Locate the cell with the specified text and output its (x, y) center coordinate. 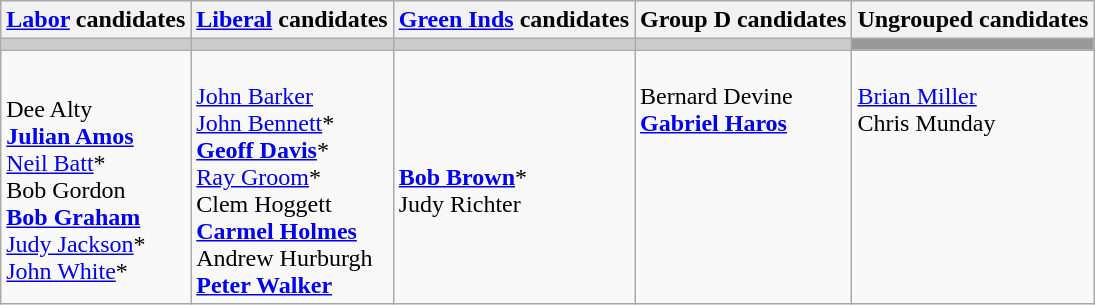
Bob Brown* Judy Richter (514, 177)
Group D candidates (744, 20)
Brian Miller Chris Munday (973, 177)
Green Inds candidates (514, 20)
Bernard Devine Gabriel Haros (744, 177)
John Barker John Bennett* Geoff Davis* Ray Groom* Clem Hoggett Carmel Holmes Andrew Hurburgh Peter Walker (292, 177)
Ungrouped candidates (973, 20)
Labor candidates (96, 20)
Liberal candidates (292, 20)
Dee Alty Julian Amos Neil Batt* Bob Gordon Bob Graham Judy Jackson* John White* (96, 177)
